Provide the (X, Y) coordinate of the cell's center where the given text is located.  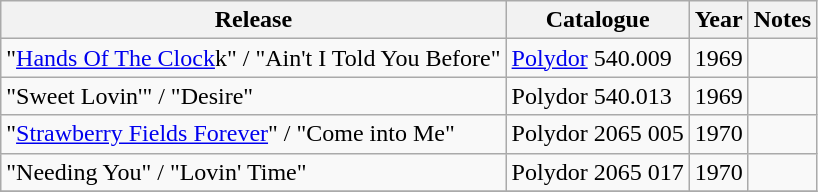
"Strawberry Fields Forever" / "Come into Me" (254, 134)
"Needing You" / "Lovin' Time" (254, 172)
Catalogue (598, 20)
"Hands Of The Clockk" / "Ain't I Told You Before" (254, 58)
Polydor 2065 005 (598, 134)
Polydor 540.013 (598, 96)
Notes (782, 20)
Polydor 2065 017 (598, 172)
Polydor 540.009 (598, 58)
Release (254, 20)
"Sweet Lovin'" / "Desire" (254, 96)
Year (718, 20)
